Find where the given text appears and provide that cell's center as (x, y) coordinate. 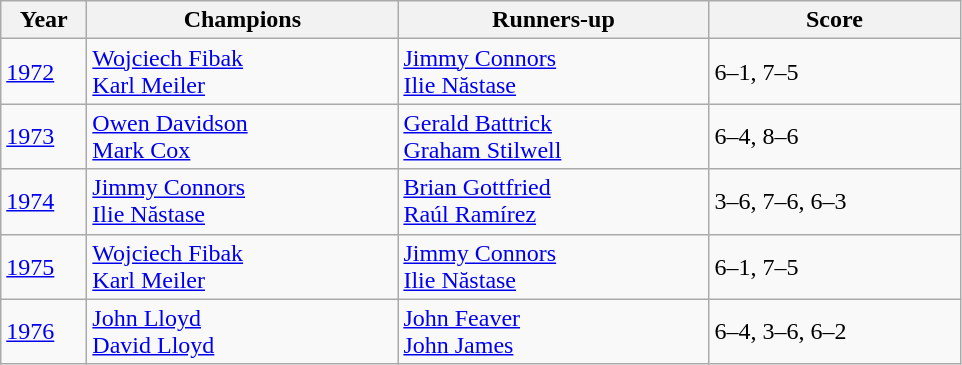
1973 (44, 136)
1975 (44, 266)
Score (834, 20)
6–4, 3–6, 6–2 (834, 332)
Owen Davidson Mark Cox (242, 136)
John Feaver John James (554, 332)
3–6, 7–6, 6–3 (834, 202)
John Lloyd David Lloyd (242, 332)
Runners-up (554, 20)
Brian Gottfried Raúl Ramírez (554, 202)
Year (44, 20)
1972 (44, 72)
6–4, 8–6 (834, 136)
Gerald Battrick Graham Stilwell (554, 136)
1976 (44, 332)
1974 (44, 202)
Champions (242, 20)
